For the text-containing cell, return its midpoint in (x, y) coordinate format. 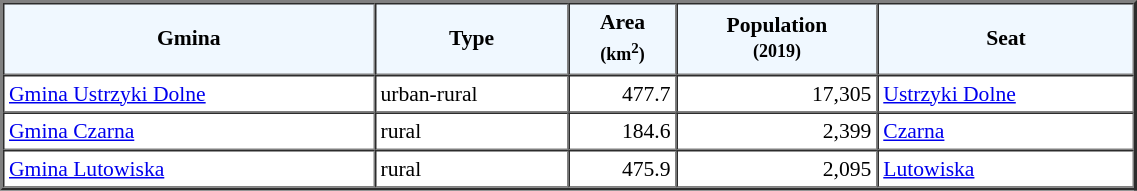
Czarna (1006, 131)
Lutowiska (1006, 169)
Seat (1006, 38)
475.9 (623, 169)
184.6 (623, 131)
Gmina (188, 38)
2,399 (778, 131)
urban-rural (471, 93)
Gmina Czarna (188, 131)
Ustrzyki Dolne (1006, 93)
Gmina Ustrzyki Dolne (188, 93)
2,095 (778, 169)
477.7 (623, 93)
Gmina Lutowiska (188, 169)
Area(km2) (623, 38)
Population(2019) (778, 38)
17,305 (778, 93)
Type (471, 38)
